Pinpoint the cell where the given text exists, returning its (x, y) midpoint coordinate. 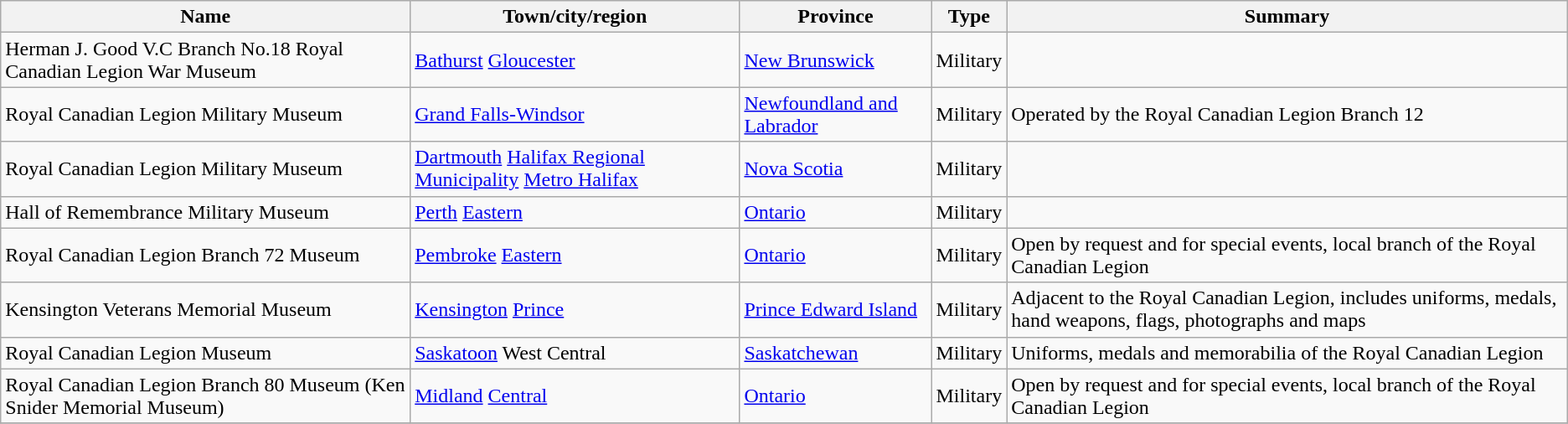
Hall of Remembrance Military Museum (206, 212)
Royal Canadian Legion Museum (206, 353)
Type (969, 17)
Royal Canadian Legion Branch 80 Museum (Ken Snider Memorial Museum) (206, 396)
Nova Scotia (836, 169)
Province (836, 17)
Perth Eastern (575, 212)
Saskatchewan (836, 353)
Prince Edward Island (836, 310)
Kensington Prince (575, 310)
Town/city/region (575, 17)
New Brunswick (836, 60)
Summary (1287, 17)
Midland Central (575, 396)
Uniforms, medals and memorabilia of the Royal Canadian Legion (1287, 353)
Saskatoon West Central (575, 353)
Royal Canadian Legion Branch 72 Museum (206, 255)
Herman J. Good V.C Branch No.18 Royal Canadian Legion War Museum (206, 60)
Kensington Veterans Memorial Museum (206, 310)
Dartmouth Halifax Regional Municipality Metro Halifax (575, 169)
Newfoundland and Labrador (836, 114)
Grand Falls-Windsor (575, 114)
Pembroke Eastern (575, 255)
Bathurst Gloucester (575, 60)
Name (206, 17)
Operated by the Royal Canadian Legion Branch 12 (1287, 114)
Adjacent to the Royal Canadian Legion, includes uniforms, medals, hand weapons, flags, photographs and maps (1287, 310)
